Search for the cell housing the specified text and yield its [X, Y] center coordinate. 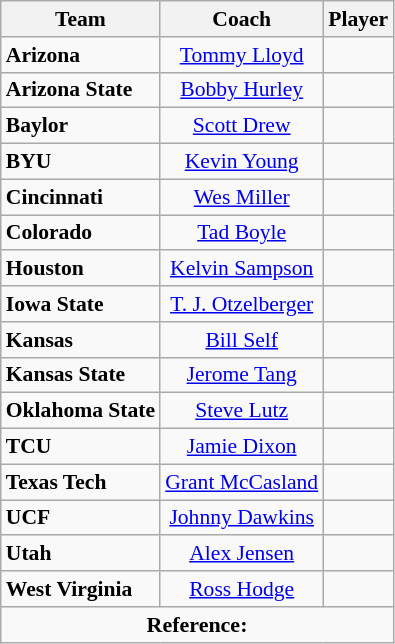
Johnny Dawkins [242, 518]
Steve Lutz [242, 411]
Iowa State [80, 304]
West Virginia [80, 589]
TCU [80, 447]
Arizona [80, 55]
Player [358, 19]
Wes Miller [242, 197]
Ross Hodge [242, 589]
Colorado [80, 233]
Houston [80, 269]
T. J. Otzelberger [242, 304]
Bobby Hurley [242, 90]
Kevin Young [242, 162]
Kansas State [80, 375]
BYU [80, 162]
Reference: [198, 625]
Bill Self [242, 340]
Tad Boyle [242, 233]
Kelvin Sampson [242, 269]
Tommy Lloyd [242, 55]
Jamie Dixon [242, 447]
Texas Tech [80, 482]
Team [80, 19]
Baylor [80, 126]
Oklahoma State [80, 411]
Coach [242, 19]
UCF [80, 518]
Arizona State [80, 90]
Cincinnati [80, 197]
Grant McCasland [242, 482]
Utah [80, 554]
Jerome Tang [242, 375]
Kansas [80, 340]
Scott Drew [242, 126]
Alex Jensen [242, 554]
